Identify which cell holds the provided text, then report its (X, Y) central coordinate. 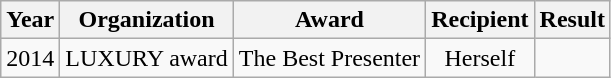
The Best Presenter (329, 58)
Year (30, 20)
2014 (30, 58)
LUXURY award (146, 58)
Organization (146, 20)
Result (572, 20)
Herself (480, 58)
Recipient (480, 20)
Award (329, 20)
